Scan for the cell matching the given text and deliver its (x, y) coordinate at center. 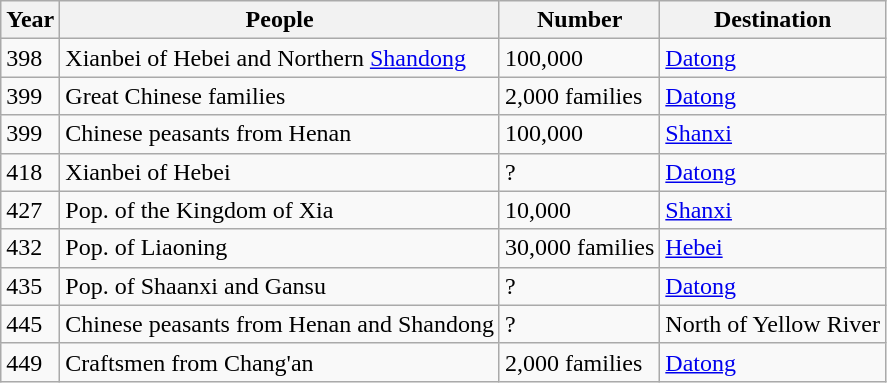
398 (30, 58)
Number (579, 20)
Hebei (773, 248)
30,000 families (579, 248)
Craftsmen from Chang'an (280, 362)
449 (30, 362)
Xianbei of Hebei and Northern Shandong (280, 58)
Year (30, 20)
10,000 (579, 210)
Chinese peasants from Henan and Shandong (280, 324)
432 (30, 248)
427 (30, 210)
Destination (773, 20)
Pop. of Liaoning (280, 248)
Pop. of the Kingdom of Xia (280, 210)
435 (30, 286)
North of Yellow River (773, 324)
418 (30, 172)
Great Chinese families (280, 96)
Chinese peasants from Henan (280, 134)
445 (30, 324)
Xianbei of Hebei (280, 172)
People (280, 20)
Pop. of Shaanxi and Gansu (280, 286)
